Identify which cell holds the provided text, then report its [X, Y] central coordinate. 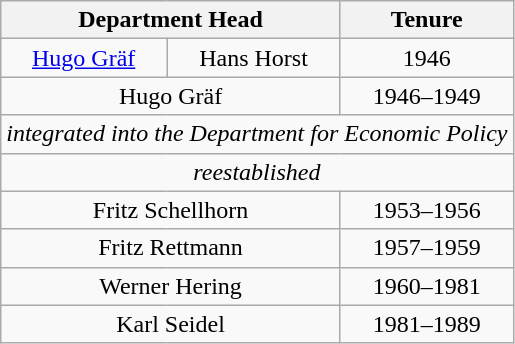
Werner Hering [171, 286]
Karl Seidel [171, 324]
1946–1949 [426, 96]
Fritz Rettmann [171, 248]
Hans Horst [254, 58]
1953–1956 [426, 210]
1946 [426, 58]
reestablished [257, 172]
1981–1989 [426, 324]
Fritz Schellhorn [171, 210]
Tenure [426, 20]
integrated into the Department for Economic Policy [257, 134]
1960–1981 [426, 286]
1957–1959 [426, 248]
Department Head [171, 20]
